From the cell containing the given text, extract its center point as [X, Y] coordinate. 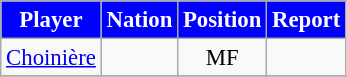
Choinière [51, 58]
MF [222, 58]
Report [306, 20]
Player [51, 20]
Position [222, 20]
Nation [139, 20]
